Output the (x, y) coordinate of the center of the cell containing the given text.  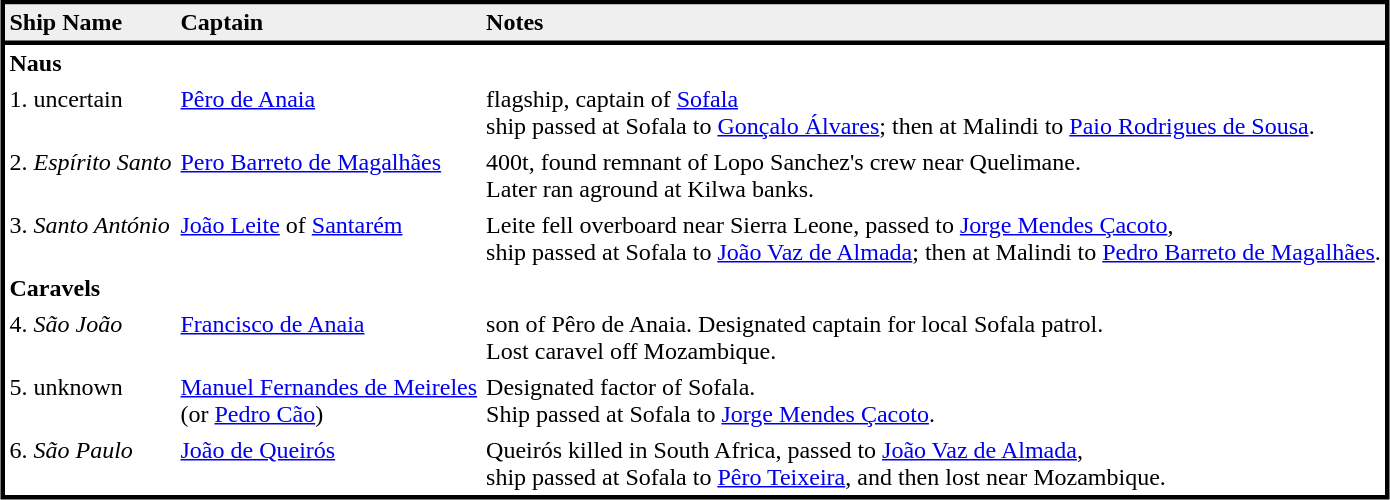
1. uncertain (90, 112)
5. unknown (90, 400)
Manuel Fernandes de Meireles (or Pedro Cão) (329, 400)
Captain (329, 24)
6. São Paulo (90, 464)
Pero Barreto de Magalhães (329, 176)
João Leite of Santarém (329, 238)
son of Pêro de Anaia. Designated captain for local Sofala patrol. Lost caravel off Mozambique. (934, 338)
Queirós killed in South Africa, passed to João Vaz de Almada, ship passed at Sofala to Pêro Teixeira, and then lost near Mozambique. (934, 464)
Ship Name (90, 24)
João de Queirós (329, 464)
Francisco de Anaia (329, 338)
3. Santo António (90, 238)
Naus (90, 63)
Pêro de Anaia (329, 112)
400t, found remnant of Lopo Sanchez's crew near Quelimane. Later ran aground at Kilwa banks. (934, 176)
2. Espírito Santo (90, 176)
4. São João (90, 338)
Caravels (90, 288)
Designated factor of Sofala.Ship passed at Sofala to Jorge Mendes Çacoto. (934, 400)
flagship, captain of Sofala ship passed at Sofala to Gonçalo Álvares; then at Malindi to Paio Rodrigues de Sousa. (934, 112)
Notes (934, 24)
